Pinpoint the cell where the given text exists, returning its [X, Y] midpoint coordinate. 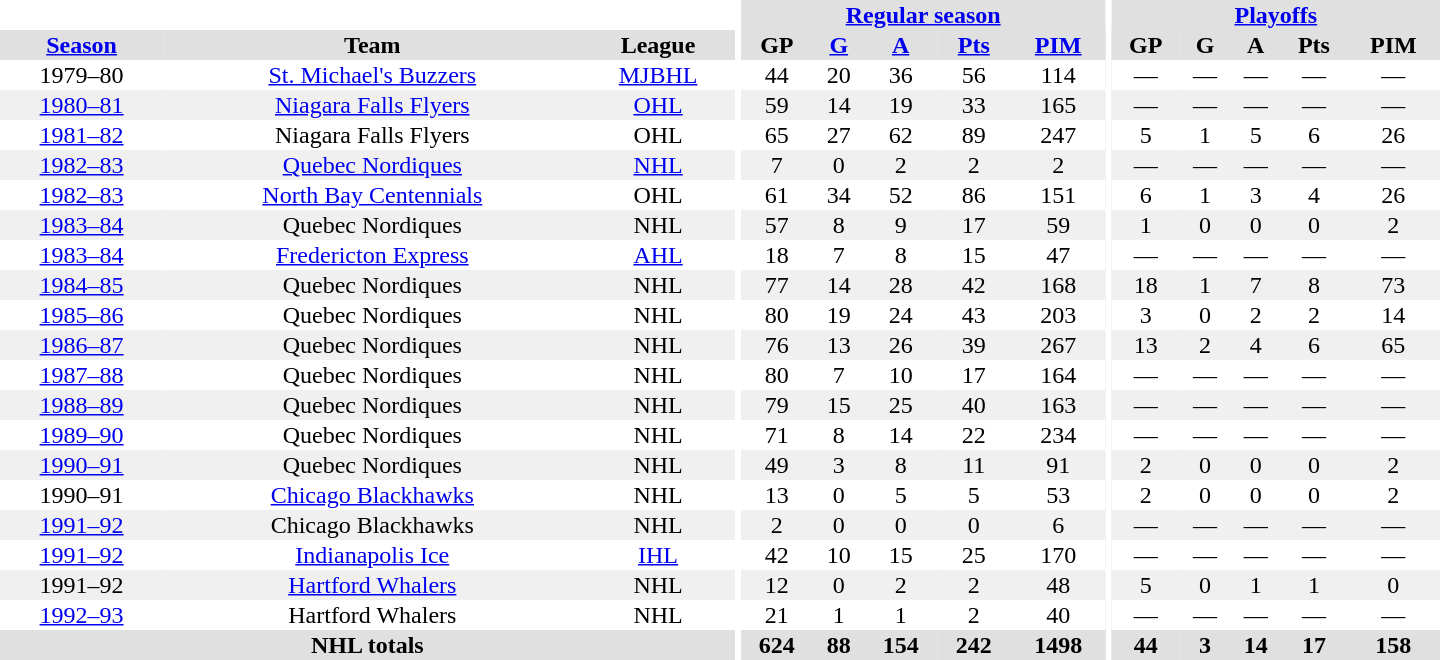
53 [1058, 495]
MJBHL [658, 75]
34 [838, 195]
28 [900, 285]
88 [838, 645]
57 [776, 225]
158 [1394, 645]
1984–85 [82, 285]
234 [1058, 435]
48 [1058, 585]
1498 [1058, 645]
League [658, 45]
62 [900, 135]
170 [1058, 555]
89 [974, 135]
151 [1058, 195]
24 [900, 315]
1979–80 [82, 75]
12 [776, 585]
1980–81 [82, 105]
267 [1058, 345]
1985–86 [82, 315]
33 [974, 105]
36 [900, 75]
168 [1058, 285]
71 [776, 435]
39 [974, 345]
Playoffs [1276, 15]
43 [974, 315]
79 [776, 405]
1986–87 [82, 345]
Regular season [923, 15]
47 [1058, 255]
624 [776, 645]
Fredericton Express [372, 255]
56 [974, 75]
114 [1058, 75]
154 [900, 645]
21 [776, 615]
91 [1058, 465]
North Bay Centennials [372, 195]
163 [1058, 405]
NHL totals [368, 645]
61 [776, 195]
IHL [658, 555]
20 [838, 75]
86 [974, 195]
Team [372, 45]
247 [1058, 135]
1987–88 [82, 375]
27 [838, 135]
242 [974, 645]
1992–93 [82, 615]
Indianapolis Ice [372, 555]
73 [1394, 285]
164 [1058, 375]
1981–82 [82, 135]
203 [1058, 315]
1988–89 [82, 405]
9 [900, 225]
165 [1058, 105]
22 [974, 435]
49 [776, 465]
11 [974, 465]
52 [900, 195]
Season [82, 45]
AHL [658, 255]
1989–90 [82, 435]
St. Michael's Buzzers [372, 75]
76 [776, 345]
77 [776, 285]
